Identify which cell holds the provided text, then report its (x, y) central coordinate. 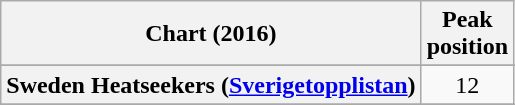
Chart (2016) (211, 34)
Peak position (467, 34)
Sweden Heatseekers (Sverigetopplistan) (211, 85)
12 (467, 85)
